Scan for the cell matching the given text and deliver its (X, Y) coordinate at center. 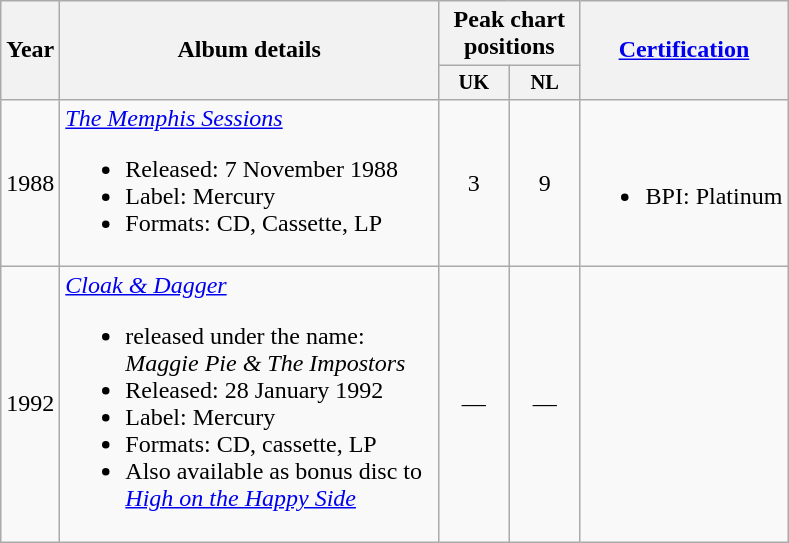
Certification (684, 50)
3 (474, 182)
UK (474, 83)
1992 (30, 404)
Album details (250, 50)
BPI: Platinum (684, 182)
9 (544, 182)
1988 (30, 182)
Year (30, 50)
The Memphis SessionsReleased: 7 November 1988Label: MercuryFormats: CD, Cassette, LP (250, 182)
NL (544, 83)
Peak chart positions (509, 34)
